Extract the (x, y) coordinate from the center of the cell holding the provided text.  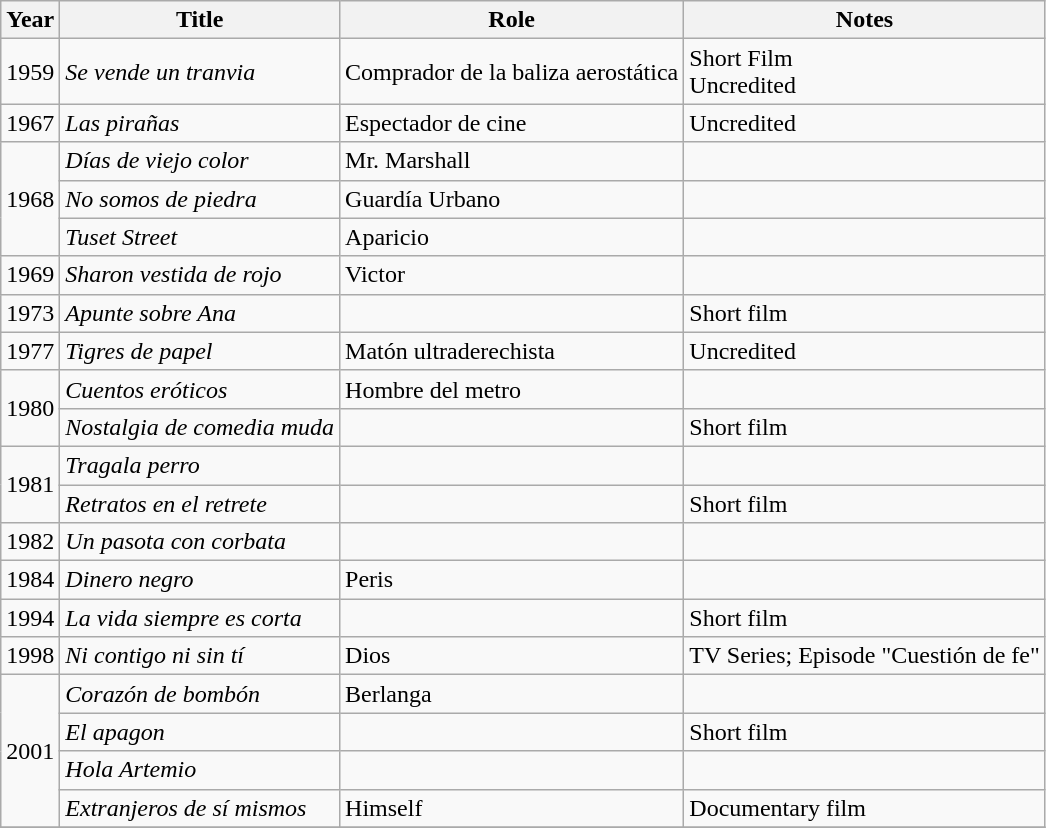
Días de viejo color (200, 161)
Aparicio (512, 237)
Guardía Urbano (512, 199)
Sharon vestida de rojo (200, 275)
Corazón de bombón (200, 694)
Short FilmUncredited (865, 72)
1967 (30, 123)
Matón ultraderechista (512, 351)
Un pasota con corbata (200, 542)
Tragala perro (200, 465)
Nostalgia de comedia muda (200, 427)
1959 (30, 72)
Title (200, 20)
Year (30, 20)
Mr. Marshall (512, 161)
1980 (30, 408)
Dios (512, 656)
1973 (30, 313)
Notes (865, 20)
Victor (512, 275)
Himself (512, 808)
Apunte sobre Ana (200, 313)
Retratos en el retrete (200, 503)
1981 (30, 484)
La vida siempre es corta (200, 618)
Comprador de la baliza aerostática (512, 72)
Se vende un tranvia (200, 72)
Espectador de cine (512, 123)
Hola Artemio (200, 770)
Role (512, 20)
Las pirañas (200, 123)
No somos de piedra (200, 199)
Peris (512, 580)
Berlanga (512, 694)
Dinero negro (200, 580)
Ni contigo ni sin tí (200, 656)
Extranjeros de sí mismos (200, 808)
2001 (30, 751)
1984 (30, 580)
1994 (30, 618)
Tuset Street (200, 237)
1968 (30, 199)
1982 (30, 542)
Tigres de papel (200, 351)
Documentary film (865, 808)
1977 (30, 351)
1969 (30, 275)
El apagon (200, 732)
1998 (30, 656)
Hombre del metro (512, 389)
Cuentos eróticos (200, 389)
TV Series; Episode "Cuestión de fe" (865, 656)
